Extract the [X, Y] coordinate from the center of the cell holding the provided text.  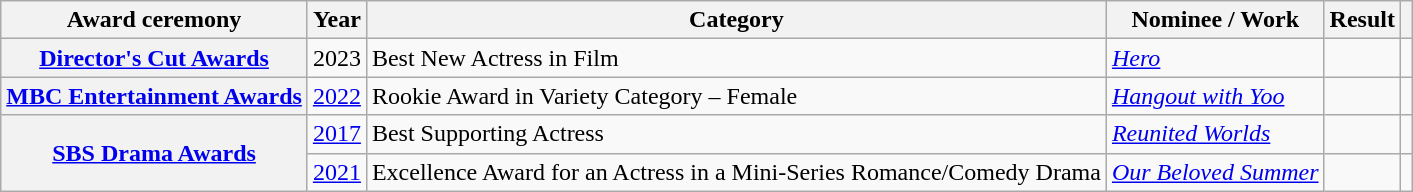
2023 [336, 58]
Year [336, 20]
SBS Drama Awards [154, 153]
Director's Cut Awards [154, 58]
Category [736, 20]
Reunited Worlds [1215, 134]
Excellence Award for an Actress in a Mini-Series Romance/Comedy Drama [736, 172]
Best New Actress in Film [736, 58]
Our Beloved Summer [1215, 172]
2021 [336, 172]
MBC Entertainment Awards [154, 96]
Rookie Award in Variety Category – Female [736, 96]
Result [1362, 20]
Best Supporting Actress [736, 134]
Nominee / Work [1215, 20]
2017 [336, 134]
Hero [1215, 58]
Award ceremony [154, 20]
Hangout with Yoo [1215, 96]
2022 [336, 96]
